Determine the [x, y] coordinate at the center of the cell enclosing the given text.  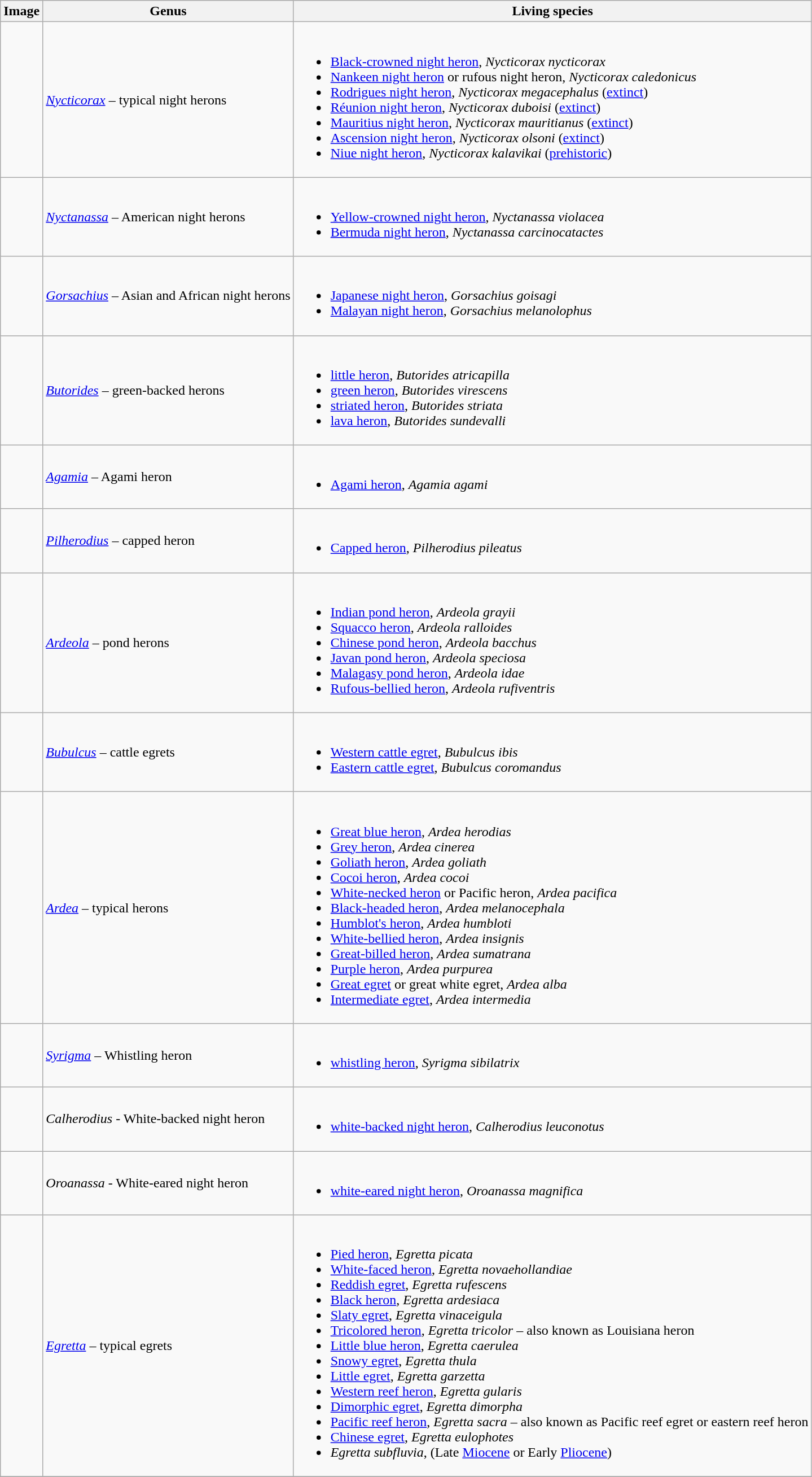
Capped heron, Pilherodius pileatus [552, 541]
white-backed night heron, Calherodius leuconotus [552, 1119]
Western cattle egret, Bubulcus ibisEastern cattle egret, Bubulcus coromandus [552, 752]
Agamia – Agami heron [168, 477]
Nyctanassa – American night herons [168, 217]
Calherodius - White-backed night heron [168, 1119]
Egretta – typical egrets [168, 1346]
Image [21, 11]
Agami heron, Agamia agami [552, 477]
Gorsachius – Asian and African night herons [168, 296]
Oroanassa - White-eared night heron [168, 1182]
Pilherodius – capped heron [168, 541]
little heron, Butorides atricapillagreen heron, Butorides virescensstriated heron, Butorides striatalava heron, Butorides sundevalli [552, 390]
Genus [168, 11]
Ardea – typical herons [168, 907]
Butorides – green-backed herons [168, 390]
Yellow-crowned night heron, Nyctanassa violaceaBermuda night heron, Nyctanassa carcinocatactes [552, 217]
Ardeola – pond herons [168, 643]
white-eared night heron, Oroanassa magnifica [552, 1182]
Bubulcus – cattle egrets [168, 752]
Japanese night heron, Gorsachius goisagiMalayan night heron, Gorsachius melanolophus [552, 296]
Living species [552, 11]
Syrigma – Whistling heron [168, 1055]
Nycticorax – typical night herons [168, 99]
whistling heron, Syrigma sibilatrix [552, 1055]
